Identify which cell holds the provided text, then report its [x, y] central coordinate. 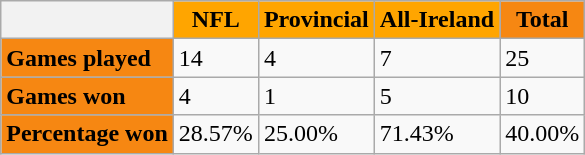
Games won [88, 96]
40.00% [542, 134]
5 [436, 96]
Games played [88, 58]
Total [542, 20]
All-Ireland [436, 20]
71.43% [436, 134]
Percentage won [88, 134]
28.57% [216, 134]
14 [216, 58]
1 [316, 96]
25.00% [316, 134]
7 [436, 58]
NFL [216, 20]
25 [542, 58]
10 [542, 96]
Provincial [316, 20]
